Pinpoint the cell where the given text exists, returning its [X, Y] midpoint coordinate. 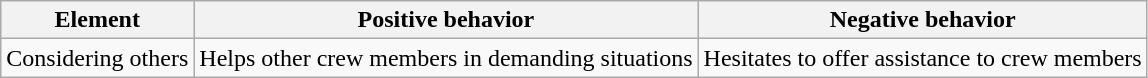
Negative behavior [922, 20]
Element [98, 20]
Hesitates to offer assistance to crew members [922, 58]
Positive behavior [446, 20]
Considering others [98, 58]
Helps other crew members in demanding situations [446, 58]
